Locate the cell with the specified text and output its (x, y) center coordinate. 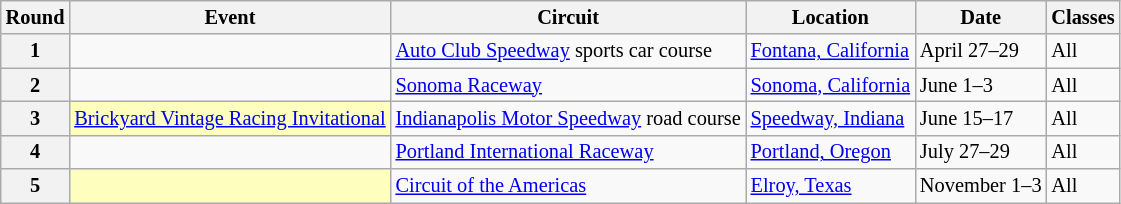
June 15–17 (980, 118)
Brickyard Vintage Racing Invitational (230, 118)
3 (36, 118)
Sonoma Raceway (568, 85)
2 (36, 85)
Classes (1082, 17)
5 (36, 186)
July 27–29 (980, 152)
Portland, Oregon (830, 152)
4 (36, 152)
Speedway, Indiana (830, 118)
Auto Club Speedway sports car course (568, 51)
Date (980, 17)
Event (230, 17)
June 1–3 (980, 85)
Sonoma, California (830, 85)
Portland International Raceway (568, 152)
Location (830, 17)
Circuit (568, 17)
1 (36, 51)
Round (36, 17)
Indianapolis Motor Speedway road course (568, 118)
November 1–3 (980, 186)
Circuit of the Americas (568, 186)
April 27–29 (980, 51)
Fontana, California (830, 51)
Elroy, Texas (830, 186)
